Return the (X, Y) coordinate for the center point of the cell that contains the specified text.  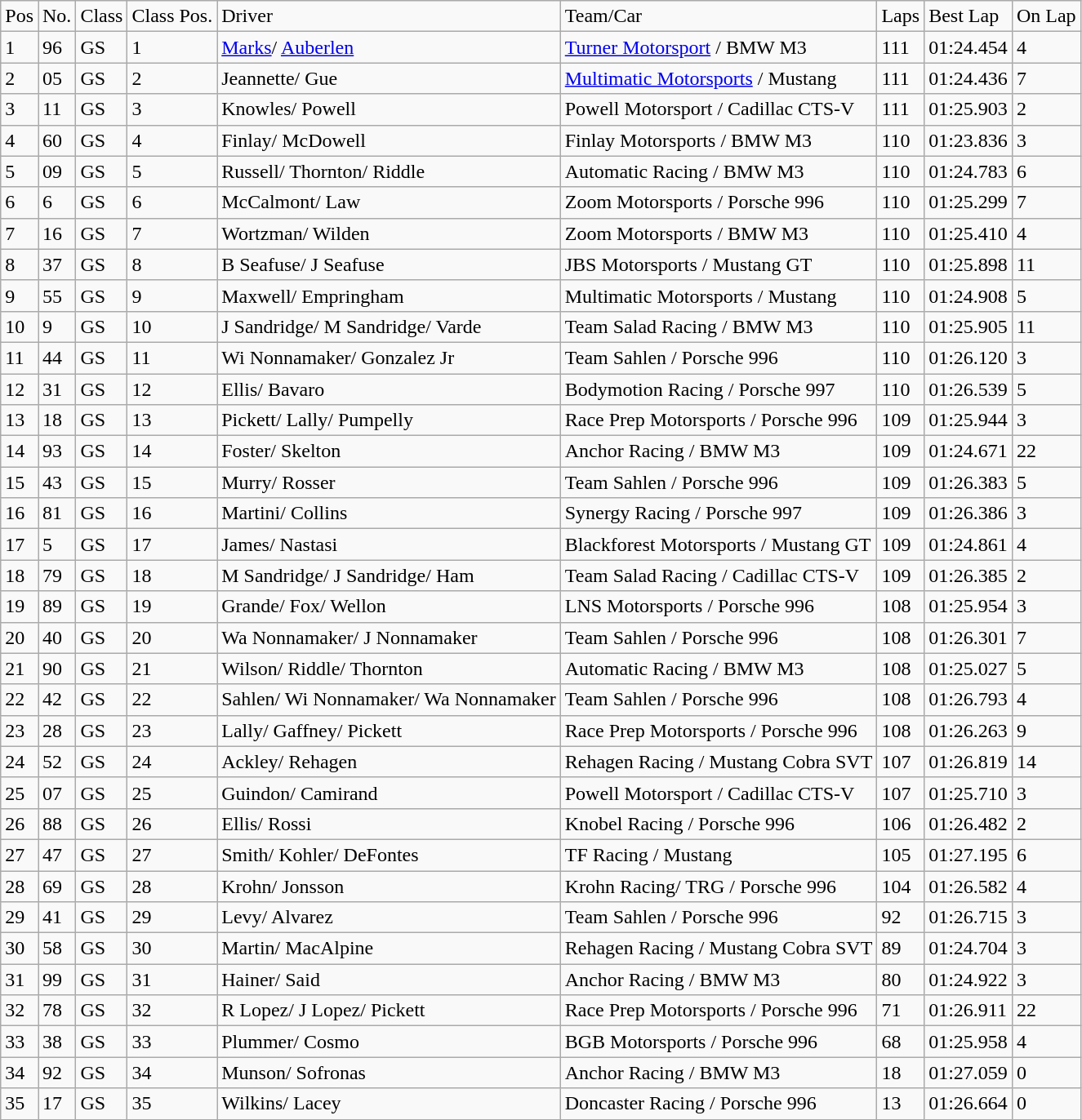
01:26.482 (968, 824)
01:26.582 (968, 886)
Pickett/ Lally/ Pumpelly (389, 420)
01:24.861 (968, 544)
99 (56, 980)
01:24.908 (968, 296)
105 (901, 855)
TF Racing / Mustang (719, 855)
90 (56, 669)
69 (56, 886)
01:23.836 (968, 140)
Finlay Motorsports / BMW M3 (719, 140)
80 (901, 980)
01:26.120 (968, 358)
01:25.299 (968, 202)
01:26.263 (968, 731)
106 (901, 824)
01:26.793 (968, 700)
01:24.922 (968, 980)
55 (56, 296)
Marks/ Auberlen (389, 47)
01:27.059 (968, 1073)
01:24.436 (968, 78)
Zoom Motorsports / BMW M3 (719, 233)
01:26.385 (968, 576)
Turner Motorsport / BMW M3 (719, 47)
68 (901, 1042)
Sahlen/ Wi Nonnamaker/ Wa Nonnamaker (389, 700)
93 (56, 451)
Ellis/ Bavaro (389, 389)
09 (56, 171)
Team Salad Racing / BMW M3 (719, 327)
42 (56, 700)
88 (56, 824)
104 (901, 886)
01:25.958 (968, 1042)
01:27.195 (968, 855)
Grande/ Fox/ Wellon (389, 607)
Bodymotion Racing / Porsche 997 (719, 389)
Knowles/ Powell (389, 109)
41 (56, 918)
On Lap (1046, 16)
60 (56, 140)
01:25.898 (968, 264)
01:25.905 (968, 327)
Levy/ Alvarez (389, 918)
79 (56, 576)
47 (56, 855)
Foster/ Skelton (389, 451)
Wi Nonnamaker/ Gonzalez Jr (389, 358)
58 (56, 949)
01:24.704 (968, 949)
Maxwell/ Empringham (389, 296)
Finlay/ McDowell (389, 140)
No. (56, 16)
BGB Motorsports / Porsche 996 (719, 1042)
Knobel Racing / Porsche 996 (719, 824)
Zoom Motorsports / Porsche 996 (719, 202)
01:24.671 (968, 451)
Class Pos. (172, 16)
37 (56, 264)
Ackley/ Rehagen (389, 762)
Wilkins/ Lacey (389, 1104)
Jeannette/ Gue (389, 78)
01:26.539 (968, 389)
Doncaster Racing / Porsche 996 (719, 1104)
Wa Nonnamaker/ J Nonnamaker (389, 638)
96 (56, 47)
Hainer/ Said (389, 980)
01:25.903 (968, 109)
Team/Car (719, 16)
Martini/ Collins (389, 513)
Plummer/ Cosmo (389, 1042)
44 (56, 358)
Team Salad Racing / Cadillac CTS-V (719, 576)
01:26.301 (968, 638)
McCalmont/ Law (389, 202)
71 (901, 1011)
Martin/ MacAlpine (389, 949)
B Seafuse/ J Seafuse (389, 264)
Pos (20, 16)
78 (56, 1011)
81 (56, 513)
01:24.783 (968, 171)
01:25.410 (968, 233)
01:25.710 (968, 793)
Wilson/ Riddle/ Thornton (389, 669)
01:25.027 (968, 669)
Driver (389, 16)
Synergy Racing / Porsche 997 (719, 513)
52 (56, 762)
Munson/ Sofronas (389, 1073)
Krohn Racing/ TRG / Porsche 996 (719, 886)
01:26.715 (968, 918)
Blackforest Motorsports / Mustang GT (719, 544)
J Sandridge/ M Sandridge/ Varde (389, 327)
Smith/ Kohler/ DeFontes (389, 855)
07 (56, 793)
01:25.944 (968, 420)
38 (56, 1042)
Murry/ Rosser (389, 482)
01:26.911 (968, 1011)
Best Lap (968, 16)
40 (56, 638)
Russell/ Thornton/ Riddle (389, 171)
Wortzman/ Wilden (389, 233)
01:26.386 (968, 513)
43 (56, 482)
Krohn/ Jonsson (389, 886)
James/ Nastasi (389, 544)
Class (101, 16)
LNS Motorsports / Porsche 996 (719, 607)
Laps (901, 16)
01:26.819 (968, 762)
M Sandridge/ J Sandridge/ Ham (389, 576)
01:26.383 (968, 482)
01:26.664 (968, 1104)
01:25.954 (968, 607)
R Lopez/ J Lopez/ Pickett (389, 1011)
Guindon/ Camirand (389, 793)
05 (56, 78)
Lally/ Gaffney/ Pickett (389, 731)
Ellis/ Rossi (389, 824)
01:24.454 (968, 47)
JBS Motorsports / Mustang GT (719, 264)
